For the text-containing cell, return its midpoint in [X, Y] coordinate format. 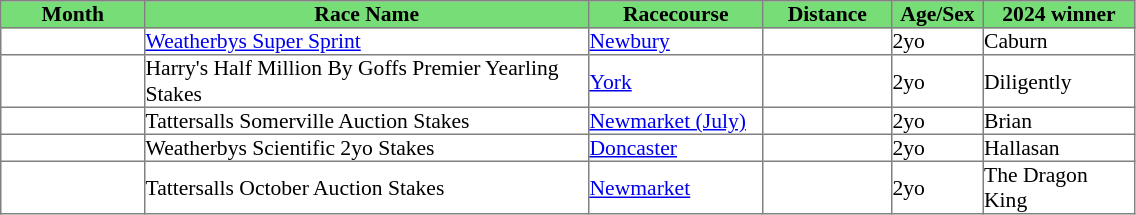
Weatherbys Scientific 2yo Stakes [367, 148]
Weatherbys Super Sprint [367, 42]
Tattersalls October Auction Stakes [367, 187]
Newbury [676, 42]
York [676, 81]
Tattersalls Somerville Auction Stakes [367, 120]
Diligently [1059, 81]
Hallasan [1059, 148]
Age/Sex [938, 14]
Newmarket (July) [676, 120]
Doncaster [676, 148]
Race Name [367, 14]
Racecourse [676, 14]
The Dragon King [1059, 187]
2024 winner [1059, 14]
Harry's Half Million By Goffs Premier Yearling Stakes [367, 81]
Caburn [1059, 42]
Brian [1059, 120]
Distance [828, 14]
Newmarket [676, 187]
Month [73, 14]
